Capture the cell that displays the provided text and extract its (X, Y) central coordinate. 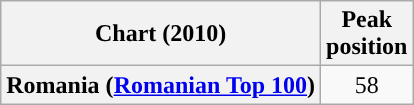
58 (367, 85)
Peakposition (367, 34)
Chart (2010) (161, 34)
Romania (Romanian Top 100) (161, 85)
